Identify which cell holds the provided text, then report its [x, y] central coordinate. 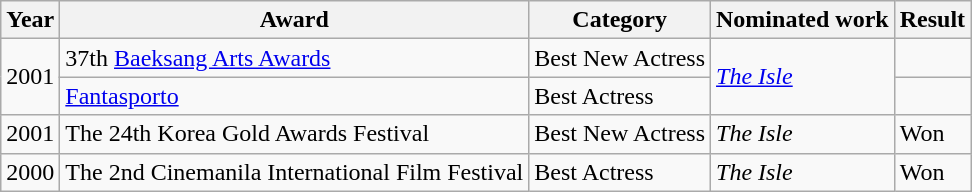
Fantasporto [294, 96]
Year [30, 20]
Result [932, 20]
Award [294, 20]
2000 [30, 172]
Category [620, 20]
Nominated work [803, 20]
The 2nd Cinemanila International Film Festival [294, 172]
The 24th Korea Gold Awards Festival [294, 134]
37th Baeksang Arts Awards [294, 58]
